Search for the cell housing the specified text and yield its [X, Y] center coordinate. 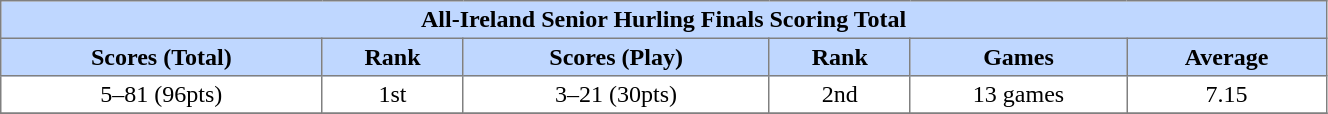
Scores (Total) [162, 57]
1st [392, 95]
Scores (Play) [616, 57]
7.15 [1227, 95]
5–81 (96pts) [162, 95]
13 games [1018, 95]
Average [1227, 57]
Games [1018, 57]
All-Ireland Senior Hurling Finals Scoring Total [664, 20]
2nd [840, 95]
3–21 (30pts) [616, 95]
